Determine the (X, Y) coordinate at the center of the cell enclosing the given text.  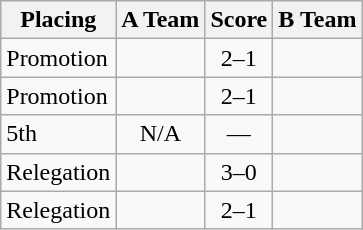
— (239, 134)
N/A (160, 134)
3–0 (239, 172)
A Team (160, 20)
Placing (58, 20)
Score (239, 20)
B Team (318, 20)
5th (58, 134)
